Return the [x, y] coordinate for the center point of the cell that contains the specified text.  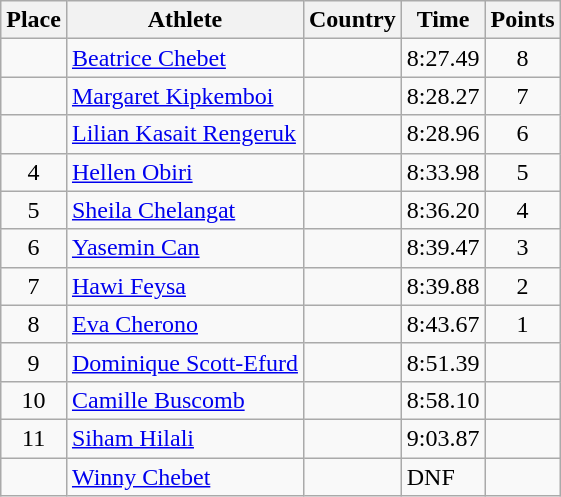
Hawi Feysa [184, 286]
Margaret Kipkemboi [184, 96]
Siham Hilali [184, 438]
8:28.27 [443, 96]
Athlete [184, 20]
Place [34, 20]
Time [443, 20]
9 [34, 362]
1 [522, 324]
DNF [443, 477]
Lilian Kasait Rengeruk [184, 134]
Winny Chebet [184, 477]
9:03.87 [443, 438]
8:28.96 [443, 134]
3 [522, 248]
8:39.47 [443, 248]
Yasemin Can [184, 248]
Sheila Chelangat [184, 210]
8:51.39 [443, 362]
2 [522, 286]
8:33.98 [443, 172]
8:58.10 [443, 400]
Camille Buscomb [184, 400]
Dominique Scott-Efurd [184, 362]
8:36.20 [443, 210]
8:39.88 [443, 286]
Hellen Obiri [184, 172]
Points [522, 20]
8:27.49 [443, 58]
Eva Cherono [184, 324]
Country [352, 20]
Beatrice Chebet [184, 58]
8:43.67 [443, 324]
10 [34, 400]
11 [34, 438]
